For the text-containing cell, return its midpoint in (x, y) coordinate format. 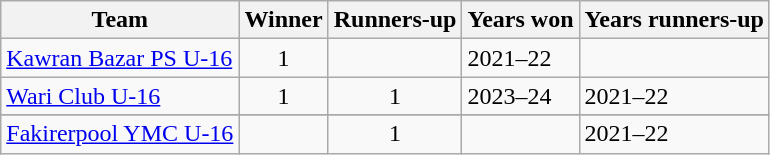
Years runners-up (674, 20)
2023–24 (520, 96)
Team (120, 20)
Runners-up (395, 20)
Wari Club U-16 (120, 96)
Fakirerpool YMC U-16 (120, 134)
Years won (520, 20)
Winner (284, 20)
Kawran Bazar PS U-16 (120, 58)
